Find where the given text appears and provide that cell's center as (x, y) coordinate. 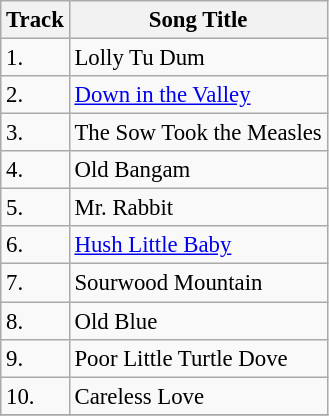
Track (35, 20)
Mr. Rabbit (198, 208)
3. (35, 133)
Hush Little Baby (198, 245)
Down in the Valley (198, 95)
1. (35, 58)
4. (35, 170)
5. (35, 208)
Careless Love (198, 396)
7. (35, 283)
Lolly Tu Dum (198, 58)
2. (35, 95)
10. (35, 396)
8. (35, 321)
Sourwood Mountain (198, 283)
6. (35, 245)
Old Bangam (198, 170)
9. (35, 358)
Song Title (198, 20)
Old Blue (198, 321)
Poor Little Turtle Dove (198, 358)
The Sow Took the Measles (198, 133)
